Detect which cell encompasses the target text, then output its (x, y) center coordinate. 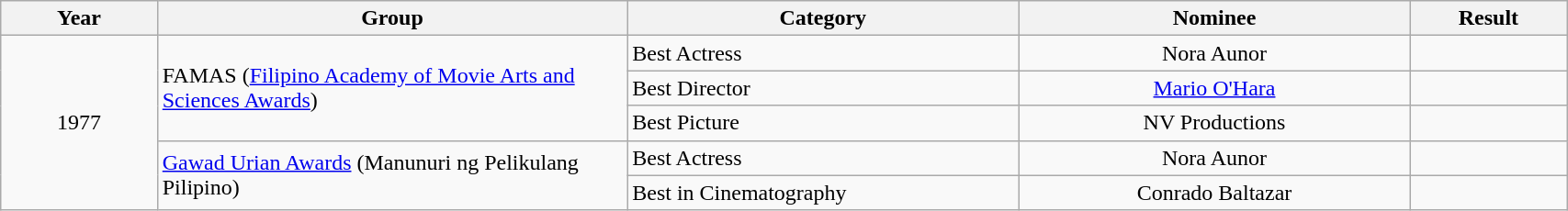
1977 (79, 123)
Best in Cinematography (823, 193)
Mario O'Hara (1214, 88)
Group (391, 18)
Year (79, 18)
Conrado Baltazar (1214, 193)
FAMAS (Filipino Academy of Movie Arts and Sciences Awards) (391, 88)
NV Productions (1214, 123)
Result (1488, 18)
Nominee (1214, 18)
Best Director (823, 88)
Gawad Urian Awards (Manunuri ng Pelikulang Pilipino) (391, 175)
Category (823, 18)
Best Picture (823, 123)
